Scan for the cell matching the given text and deliver its (x, y) coordinate at center. 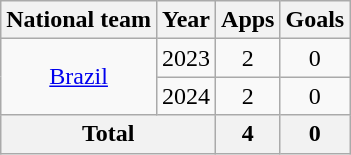
Brazil (79, 77)
National team (79, 20)
Total (108, 134)
2023 (186, 58)
4 (248, 134)
Goals (315, 20)
Year (186, 20)
Apps (248, 20)
2024 (186, 96)
